Provide the (x, y) coordinate of the cell's center where the given text is located.  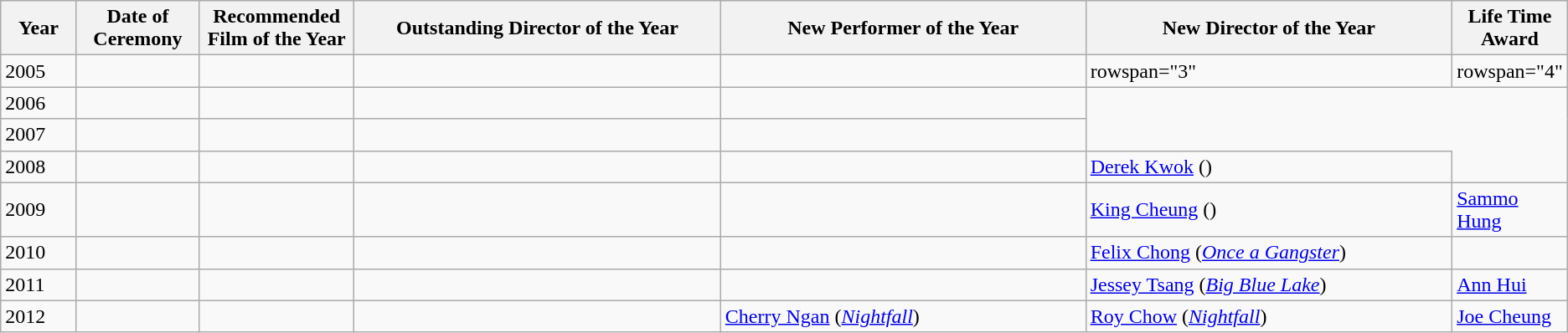
Cherry Ngan (Nightfall) (903, 316)
2012 (39, 316)
Jessey Tsang (Big Blue Lake) (1269, 284)
rowspan="3" (1269, 71)
2011 (39, 284)
2010 (39, 253)
Roy Chow (Nightfall) (1269, 316)
2006 (39, 103)
New Director of the Year (1269, 28)
Outstanding Director of the Year (538, 28)
Ann Hui (1510, 284)
New Performer of the Year (903, 28)
Year (39, 28)
Felix Chong (Once a Gangster) (1269, 253)
2008 (39, 166)
Recommended Film of the Year (276, 28)
King Cheung () (1269, 209)
rowspan="4" (1510, 71)
2007 (39, 135)
2009 (39, 209)
Date of Ceremony (137, 28)
Sammo Hung (1510, 209)
2005 (39, 71)
Derek Kwok () (1269, 166)
Joe Cheung (1510, 316)
Life Time Award (1510, 28)
